Determine the [X, Y] coordinate at the center of the cell enclosing the given text.  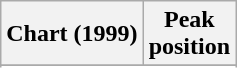
Chart (1999) [72, 34]
Peakposition [189, 34]
